Pinpoint the cell where the given text exists, returning its (X, Y) midpoint coordinate. 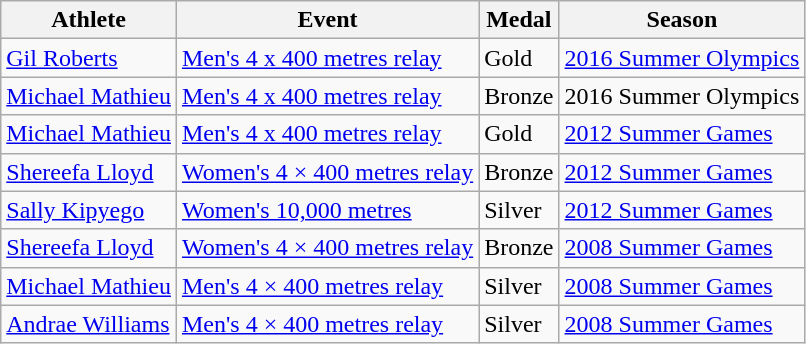
Event (327, 20)
Athlete (89, 20)
Gil Roberts (89, 58)
Medal (519, 20)
Women's 10,000 metres (327, 210)
Sally Kipyego (89, 210)
Andrae Williams (89, 324)
Season (682, 20)
